From the cell containing the given text, extract its center point as (x, y) coordinate. 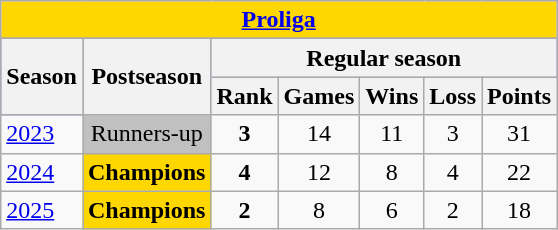
Games (319, 96)
Proliga (279, 20)
Runners-up (146, 134)
Wins (392, 96)
12 (319, 172)
2025 (42, 210)
18 (520, 210)
Rank (244, 96)
Season (42, 77)
Loss (453, 96)
Points (520, 96)
14 (319, 134)
Postseason (146, 77)
11 (392, 134)
22 (520, 172)
Regular season (384, 58)
2024 (42, 172)
31 (520, 134)
2023 (42, 134)
6 (392, 210)
